Return the [x, y] coordinate for the center point of the cell that contains the specified text.  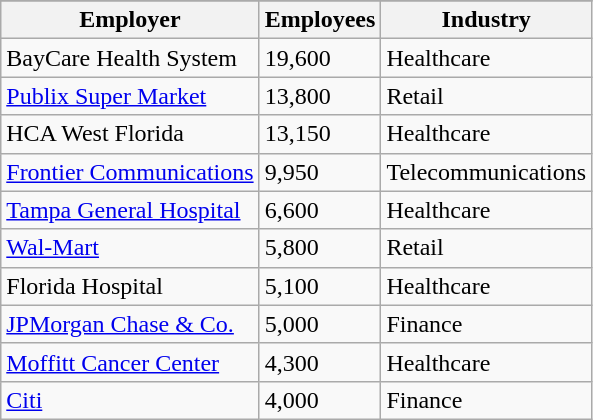
5,100 [320, 286]
Citi [130, 400]
Industry [486, 20]
13,150 [320, 134]
6,600 [320, 210]
Florida Hospital [130, 286]
5,000 [320, 324]
Tampa General Hospital [130, 210]
HCA West Florida [130, 134]
Publix Super Market [130, 96]
4,000 [320, 400]
Wal-Mart [130, 248]
BayCare Health System [130, 58]
13,800 [320, 96]
Employees [320, 20]
Telecommunications [486, 172]
19,600 [320, 58]
9,950 [320, 172]
JPMorgan Chase & Co. [130, 324]
Frontier Communications [130, 172]
4,300 [320, 362]
Employer [130, 20]
Moffitt Cancer Center [130, 362]
5,800 [320, 248]
